Extract the (X, Y) coordinate from the center of the cell holding the provided text.  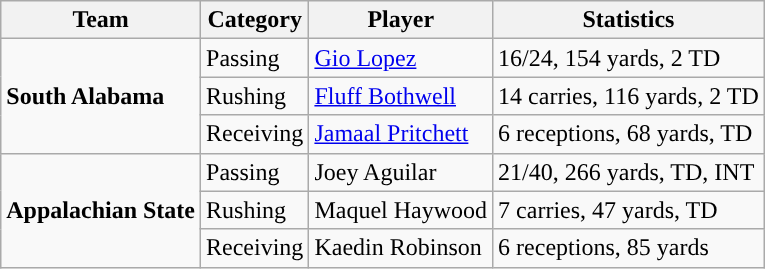
Team (101, 20)
Player (401, 20)
Category (255, 20)
16/24, 154 yards, 2 TD (629, 58)
6 receptions, 85 yards (629, 248)
Maquel Haywood (401, 210)
6 receptions, 68 yards, TD (629, 134)
7 carries, 47 yards, TD (629, 210)
Statistics (629, 20)
Jamaal Pritchett (401, 134)
Fluff Bothwell (401, 96)
21/40, 266 yards, TD, INT (629, 172)
South Alabama (101, 96)
Kaedin Robinson (401, 248)
Gio Lopez (401, 58)
14 carries, 116 yards, 2 TD (629, 96)
Appalachian State (101, 210)
Joey Aguilar (401, 172)
